Find where the given text appears and provide that cell's center as (X, Y) coordinate. 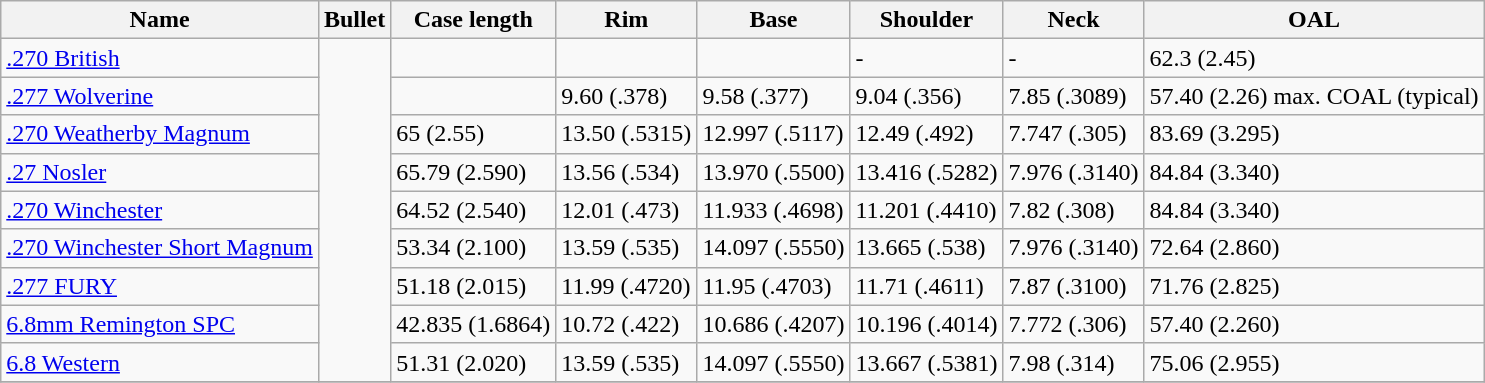
51.31 (2.020) (474, 362)
7.98 (.314) (1074, 362)
12.997 (.5117) (774, 134)
6.8mm Remington SPC (160, 324)
72.64 (2.860) (1314, 248)
10.686 (.4207) (774, 324)
7.772 (.306) (1074, 324)
75.06 (2.955) (1314, 362)
11.99 (.4720) (626, 286)
13.970 (.5500) (774, 172)
Bullet (354, 20)
.270 Weatherby Magnum (160, 134)
6.8 Western (160, 362)
Base (774, 20)
Case length (474, 20)
Neck (1074, 20)
9.60 (.378) (626, 96)
13.416 (.5282) (926, 172)
OAL (1314, 20)
.27 Nosler (160, 172)
.277 FURY (160, 286)
7.747 (.305) (1074, 134)
62.3 (2.45) (1314, 58)
10.196 (.4014) (926, 324)
53.34 (2.100) (474, 248)
7.87 (.3100) (1074, 286)
.270 Winchester (160, 210)
64.52 (2.540) (474, 210)
.270 Winchester Short Magnum (160, 248)
9.04 (.356) (926, 96)
57.40 (2.26) max. COAL (typical) (1314, 96)
.270 British (160, 58)
83.69 (3.295) (1314, 134)
7.85 (.3089) (1074, 96)
11.71 (.4611) (926, 286)
12.49 (.492) (926, 134)
11.933 (.4698) (774, 210)
11.95 (.4703) (774, 286)
13.50 (.5315) (626, 134)
71.76 (2.825) (1314, 286)
13.667 (.5381) (926, 362)
Name (160, 20)
65.79 (2.590) (474, 172)
Shoulder (926, 20)
42.835 (1.6864) (474, 324)
13.665 (.538) (926, 248)
65 (2.55) (474, 134)
9.58 (.377) (774, 96)
Rim (626, 20)
13.56 (.534) (626, 172)
.277 Wolverine (160, 96)
12.01 (.473) (626, 210)
7.82 (.308) (1074, 210)
11.201 (.4410) (926, 210)
57.40 (2.260) (1314, 324)
51.18 (2.015) (474, 286)
10.72 (.422) (626, 324)
